Provide the [X, Y] coordinate of the cell's center where the given text is located.  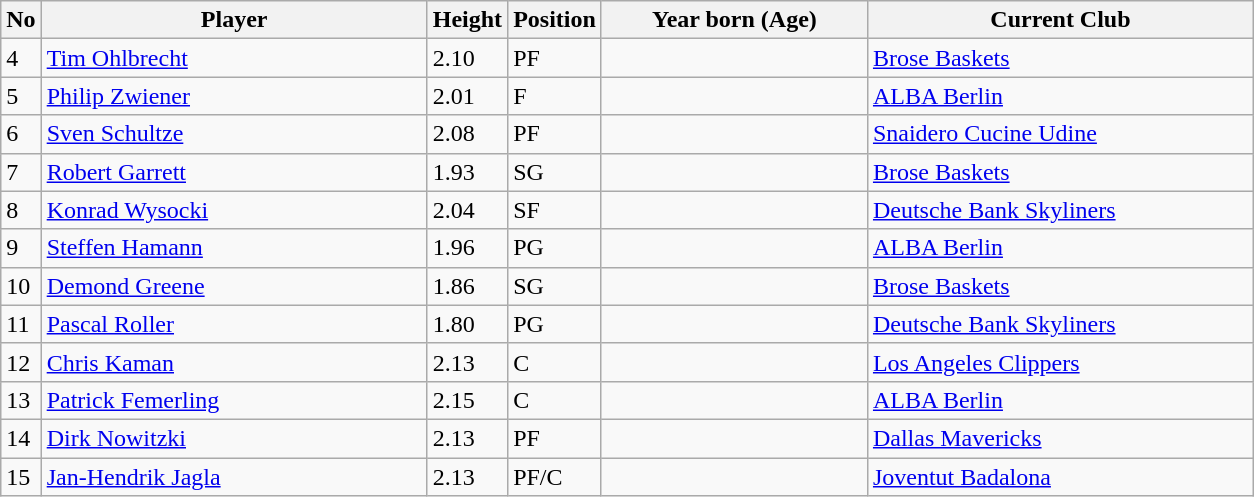
F [555, 96]
Patrick Femerling [234, 400]
Pascal Roller [234, 324]
7 [21, 172]
Current Club [1060, 20]
Jan-Hendrik Jagla [234, 477]
Robert Garrett [234, 172]
10 [21, 286]
Los Angeles Clippers [1060, 362]
8 [21, 210]
2.01 [467, 96]
Konrad Wysocki [234, 210]
Dallas Mavericks [1060, 438]
4 [21, 58]
2.15 [467, 400]
12 [21, 362]
1.93 [467, 172]
Chris Kaman [234, 362]
9 [21, 248]
14 [21, 438]
5 [21, 96]
Steffen Hamann [234, 248]
2.10 [467, 58]
Philip Zwiener [234, 96]
Position [555, 20]
13 [21, 400]
1.86 [467, 286]
No [21, 20]
11 [21, 324]
Joventut Badalona [1060, 477]
1.80 [467, 324]
PF/C [555, 477]
Sven Schultze [234, 134]
Dirk Nowitzki [234, 438]
Player [234, 20]
Height [467, 20]
2.04 [467, 210]
Year born (Age) [734, 20]
SF [555, 210]
6 [21, 134]
Tim Ohlbrecht [234, 58]
Demond Greene [234, 286]
Snaidero Cucine Udine [1060, 134]
1.96 [467, 248]
15 [21, 477]
2.08 [467, 134]
